Locate the cell with the specified text and output its [x, y] center coordinate. 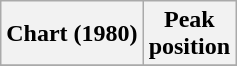
Peak position [189, 34]
Chart (1980) [72, 34]
